Capture the cell that displays the provided text and extract its [x, y] central coordinate. 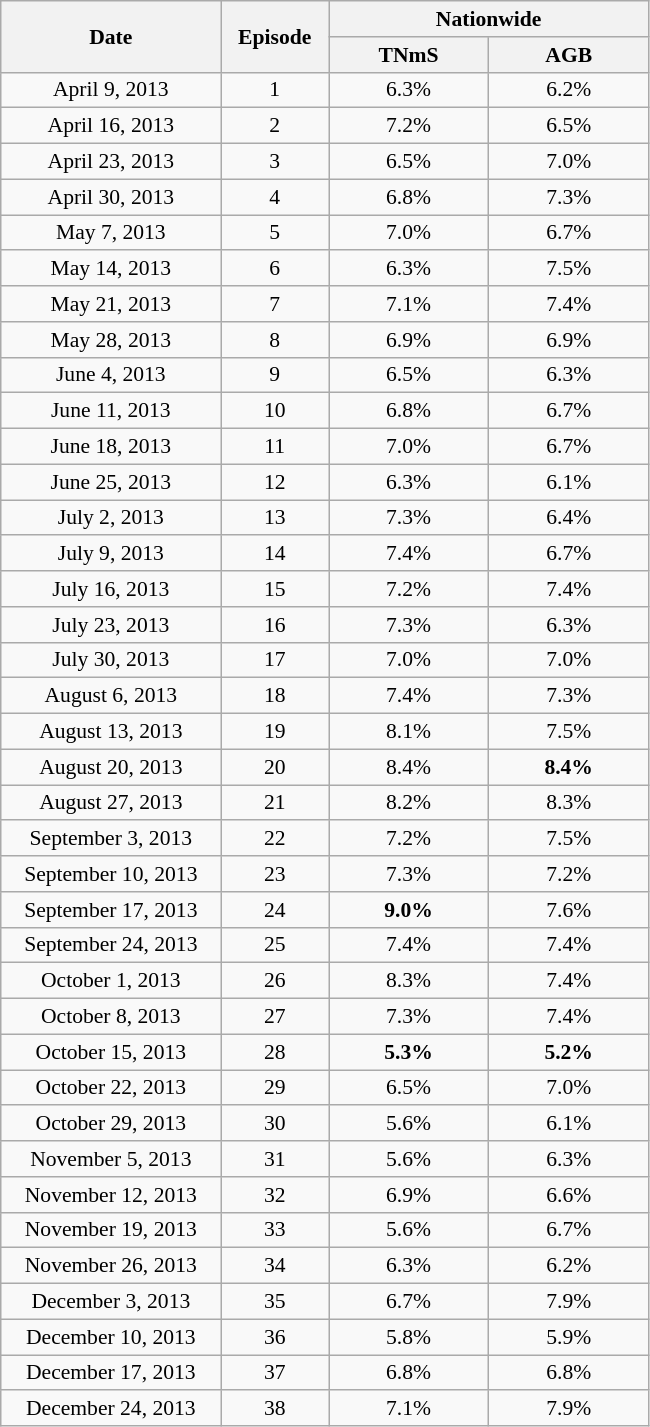
December 17, 2013 [111, 1373]
5.3% [408, 1052]
5.9% [569, 1337]
38 [275, 1409]
1 [275, 90]
June 25, 2013 [111, 482]
October 15, 2013 [111, 1052]
6.4% [569, 518]
5.2% [569, 1052]
22 [275, 839]
11 [275, 447]
TNmS [408, 55]
May 28, 2013 [111, 340]
21 [275, 803]
Episode [275, 36]
June 4, 2013 [111, 375]
14 [275, 554]
December 10, 2013 [111, 1337]
April 23, 2013 [111, 162]
7 [275, 304]
July 16, 2013 [111, 589]
8 [275, 340]
28 [275, 1052]
37 [275, 1373]
December 24, 2013 [111, 1409]
6.6% [569, 1195]
9 [275, 375]
5 [275, 233]
15 [275, 589]
September 24, 2013 [111, 945]
17 [275, 660]
3 [275, 162]
23 [275, 874]
May 14, 2013 [111, 269]
July 23, 2013 [111, 625]
13 [275, 518]
July 9, 2013 [111, 554]
9.0% [408, 910]
November 19, 2013 [111, 1230]
6 [275, 269]
30 [275, 1124]
5.8% [408, 1337]
31 [275, 1159]
December 3, 2013 [111, 1302]
35 [275, 1302]
July 2, 2013 [111, 518]
September 3, 2013 [111, 839]
20 [275, 767]
October 1, 2013 [111, 981]
November 5, 2013 [111, 1159]
September 17, 2013 [111, 910]
18 [275, 696]
August 27, 2013 [111, 803]
33 [275, 1230]
7.6% [569, 910]
August 6, 2013 [111, 696]
24 [275, 910]
10 [275, 411]
25 [275, 945]
26 [275, 981]
AGB [569, 55]
8.2% [408, 803]
April 30, 2013 [111, 197]
4 [275, 197]
Date [111, 36]
32 [275, 1195]
19 [275, 732]
8.1% [408, 732]
12 [275, 482]
July 30, 2013 [111, 660]
27 [275, 1017]
June 18, 2013 [111, 447]
August 13, 2013 [111, 732]
29 [275, 1088]
September 10, 2013 [111, 874]
November 12, 2013 [111, 1195]
April 16, 2013 [111, 126]
May 21, 2013 [111, 304]
16 [275, 625]
October 22, 2013 [111, 1088]
October 29, 2013 [111, 1124]
August 20, 2013 [111, 767]
May 7, 2013 [111, 233]
November 26, 2013 [111, 1266]
October 8, 2013 [111, 1017]
34 [275, 1266]
Nationwide [488, 19]
2 [275, 126]
June 11, 2013 [111, 411]
36 [275, 1337]
April 9, 2013 [111, 90]
